Scan for the cell matching the given text and deliver its (X, Y) coordinate at center. 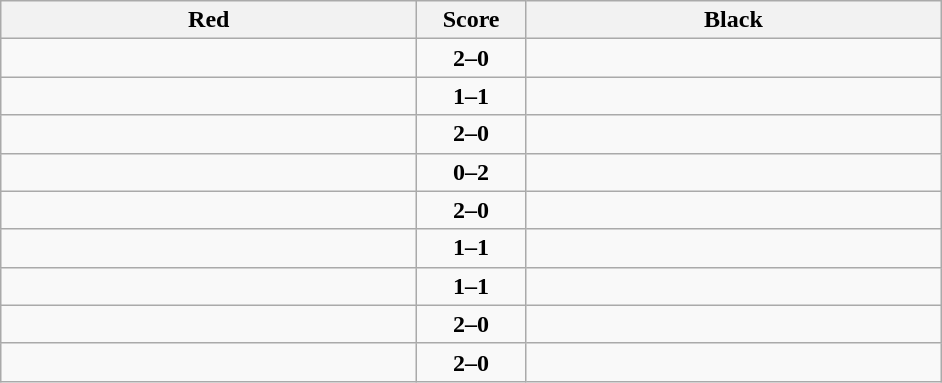
Red (209, 20)
Score (472, 20)
Black (733, 20)
0–2 (472, 172)
